From the cell containing the given text, extract its center point as [X, Y] coordinate. 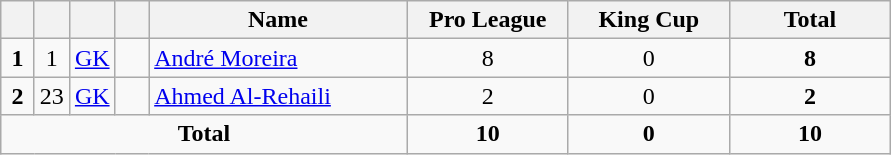
King Cup [648, 20]
Name [278, 20]
Pro League [488, 20]
André Moreira [278, 58]
23 [52, 96]
Ahmed Al-Rehaili [278, 96]
